Detect which cell encompasses the target text, then output its [X, Y] center coordinate. 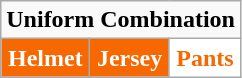
Helmet [46, 58]
Pants [204, 58]
Jersey [130, 58]
Uniform Combination [121, 20]
